Return the [X, Y] coordinate for the center point of the cell that contains the specified text.  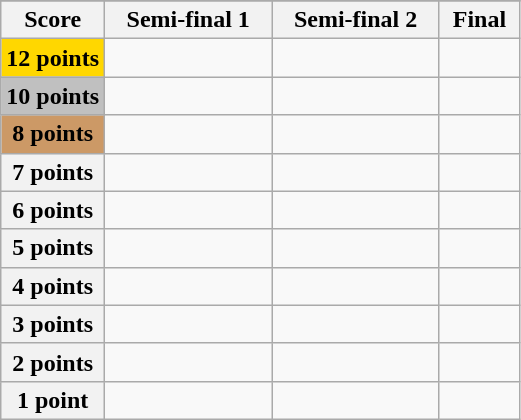
Score [53, 20]
5 points [53, 248]
2 points [53, 362]
7 points [53, 172]
12 points [53, 58]
6 points [53, 210]
Final [479, 20]
1 point [53, 400]
10 points [53, 96]
8 points [53, 134]
Semi-final 1 [188, 20]
3 points [53, 324]
4 points [53, 286]
Semi-final 2 [356, 20]
